Locate the cell with the specified text and output its [X, Y] center coordinate. 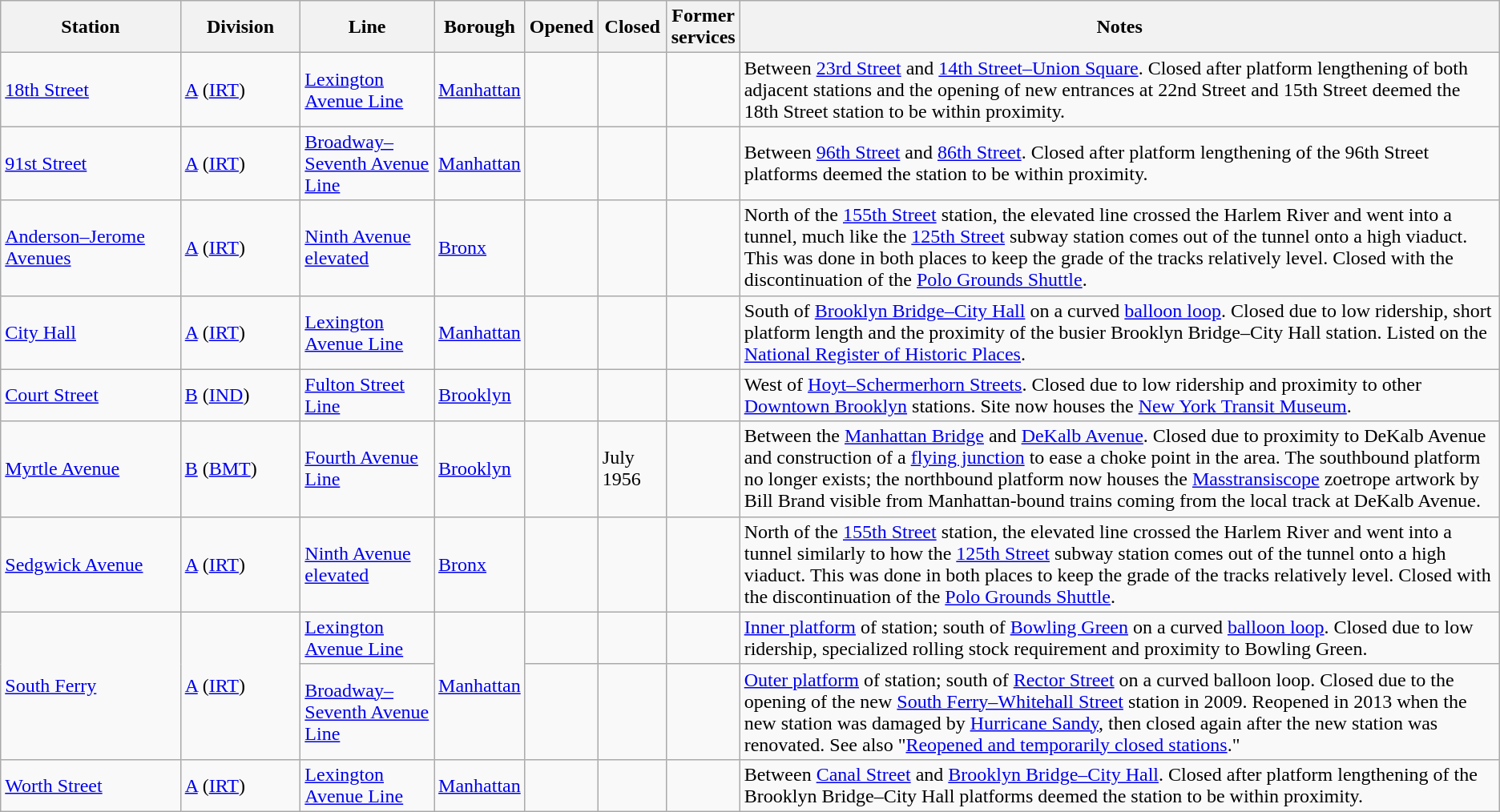
B (IND) [240, 396]
Between 96th Street and 86th Street. Closed after platform lengthening of the 96th Street platforms deemed the station to be within proximity. [1119, 163]
18th Street [91, 90]
Myrtle Avenue [91, 469]
Formerservices [704, 27]
Division [240, 27]
Line [367, 27]
South Ferry [91, 685]
Fulton Street Line [367, 396]
Anderson–Jerome Avenues [91, 248]
B (BMT) [240, 469]
Notes [1119, 27]
City Hall [91, 332]
Worth Street [91, 785]
Closed [632, 27]
Opened [561, 27]
July 1956 [632, 469]
Court Street [91, 396]
Fourth Avenue Line [367, 469]
Sedgwick Avenue [91, 564]
Station [91, 27]
Borough [480, 27]
91st Street [91, 163]
